Detect which cell encompasses the target text, then output its (x, y) center coordinate. 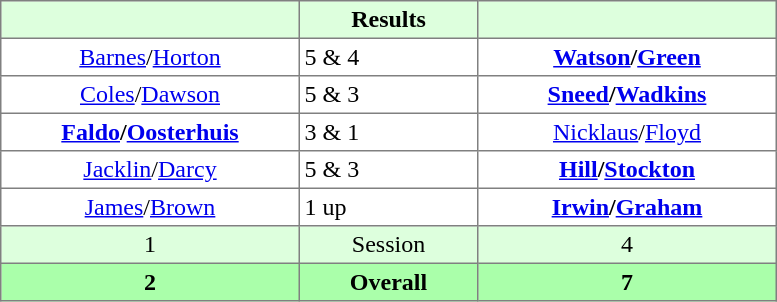
Jacklin/Darcy (150, 170)
James/Brown (150, 207)
Sneed/Wadkins (627, 95)
Session (388, 245)
Hill/Stockton (627, 170)
Faldo/Oosterhuis (150, 132)
1 up (388, 207)
3 & 1 (388, 132)
Watson/Green (627, 57)
Coles/Dawson (150, 95)
Overall (388, 282)
4 (627, 245)
Results (388, 20)
2 (150, 282)
Nicklaus/Floyd (627, 132)
7 (627, 282)
Barnes/Horton (150, 57)
1 (150, 245)
Irwin/Graham (627, 207)
5 & 4 (388, 57)
